Search for the cell housing the specified text and yield its [x, y] center coordinate. 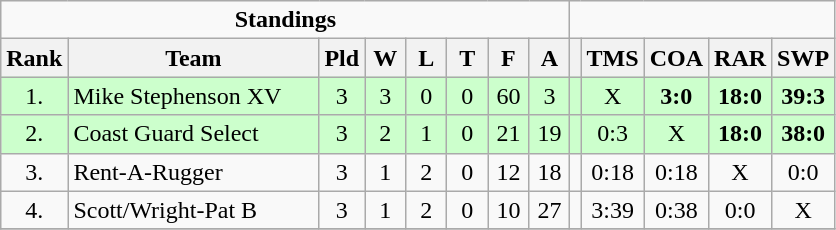
10 [508, 210]
60 [508, 96]
F [508, 58]
3:0 [676, 96]
SWP [804, 58]
W [386, 58]
RAR [740, 58]
4. [34, 210]
12 [508, 172]
L [426, 58]
18 [550, 172]
Team [194, 58]
21 [508, 134]
2. [34, 134]
Mike Stephenson XV [194, 96]
Pld [342, 58]
T [468, 58]
3. [34, 172]
27 [550, 210]
TMS [612, 58]
Standings [286, 20]
A [550, 58]
Coast Guard Select [194, 134]
0:3 [612, 134]
Rank [34, 58]
39:3 [804, 96]
Scott/Wright-Pat B [194, 210]
3:39 [612, 210]
19 [550, 134]
0:38 [676, 210]
1. [34, 96]
Rent-A-Rugger [194, 172]
COA [676, 58]
38:0 [804, 134]
